Capture the cell that displays the provided text and extract its (x, y) central coordinate. 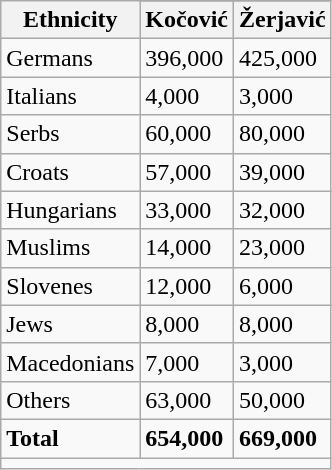
Slovenes (70, 286)
63,000 (187, 400)
Italians (70, 96)
Germans (70, 58)
Kočović (187, 20)
60,000 (187, 134)
14,000 (187, 248)
Macedonians (70, 362)
Total (70, 438)
7,000 (187, 362)
Croats (70, 172)
6,000 (282, 286)
Žerjavić (282, 20)
39,000 (282, 172)
425,000 (282, 58)
32,000 (282, 210)
12,000 (187, 286)
Serbs (70, 134)
Ethnicity (70, 20)
57,000 (187, 172)
33,000 (187, 210)
4,000 (187, 96)
80,000 (282, 134)
654,000 (187, 438)
Jews (70, 324)
Muslims (70, 248)
Hungarians (70, 210)
23,000 (282, 248)
396,000 (187, 58)
50,000 (282, 400)
669,000 (282, 438)
Others (70, 400)
